Capture the cell that displays the provided text and extract its (x, y) central coordinate. 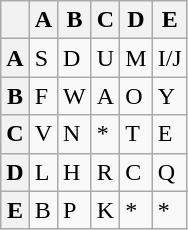
Y (170, 96)
R (105, 172)
L (43, 172)
F (43, 96)
S (43, 58)
Q (170, 172)
W (75, 96)
O (136, 96)
U (105, 58)
H (75, 172)
I/J (170, 58)
P (75, 210)
M (136, 58)
T (136, 134)
N (75, 134)
K (105, 210)
V (43, 134)
